Capture the cell that displays the provided text and extract its [x, y] central coordinate. 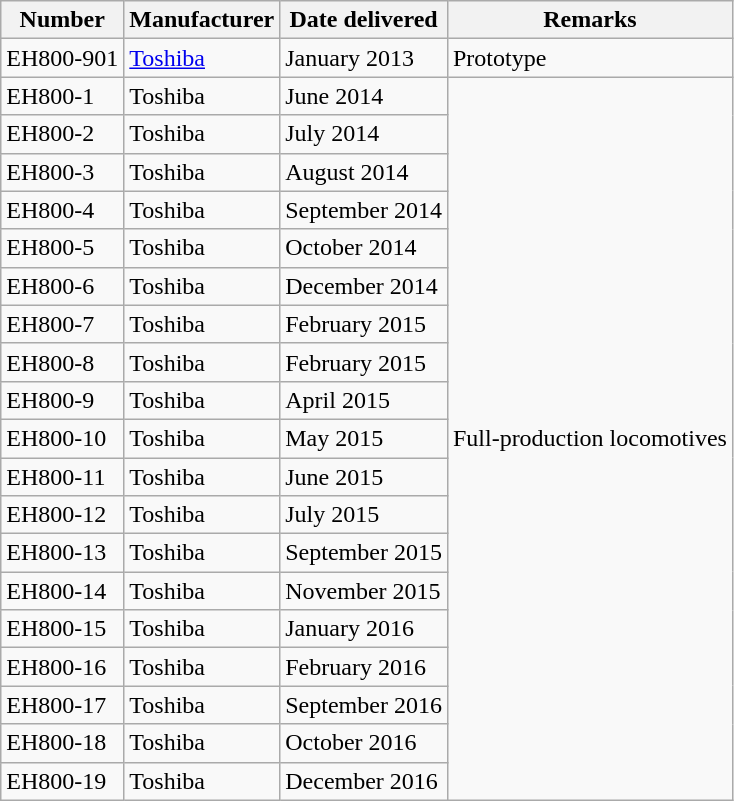
EH800-7 [62, 324]
EH800-13 [62, 553]
June 2014 [364, 96]
January 2016 [364, 629]
EH800-14 [62, 591]
September 2014 [364, 210]
EH800-10 [62, 438]
Remarks [590, 20]
EH800-15 [62, 629]
Prototype [590, 58]
May 2015 [364, 438]
EH800-9 [62, 400]
Manufacturer [202, 20]
Number [62, 20]
September 2016 [364, 705]
EH800-901 [62, 58]
July 2014 [364, 134]
December 2014 [364, 286]
EH800-12 [62, 515]
December 2016 [364, 781]
EH800-6 [62, 286]
EH800-4 [62, 210]
October 2016 [364, 743]
July 2015 [364, 515]
EH800-5 [62, 248]
Full-production locomotives [590, 438]
November 2015 [364, 591]
September 2015 [364, 553]
EH800-8 [62, 362]
February 2016 [364, 667]
EH800-2 [62, 134]
August 2014 [364, 172]
Date delivered [364, 20]
EH800-11 [62, 477]
EH800-17 [62, 705]
EH800-1 [62, 96]
January 2013 [364, 58]
EH800-18 [62, 743]
October 2014 [364, 248]
EH800-16 [62, 667]
EH800-3 [62, 172]
June 2015 [364, 477]
April 2015 [364, 400]
EH800-19 [62, 781]
